Capture the cell that displays the provided text and extract its [x, y] central coordinate. 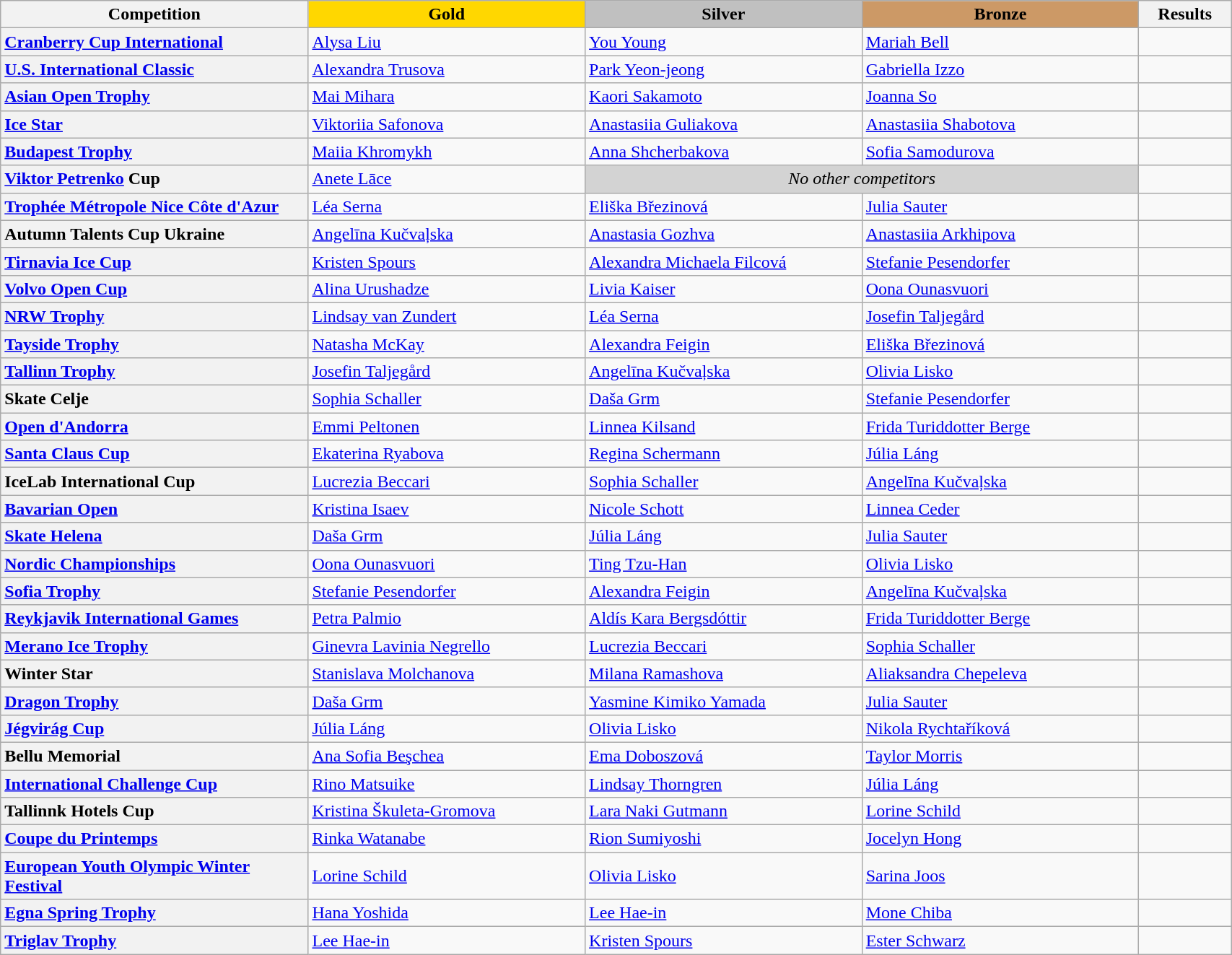
Sofia Samodurova [1000, 152]
Lindsay Thorngren [724, 783]
European Youth Olympic Winter Festival [154, 876]
IceLab International Cup [154, 481]
Kaori Sakamoto [724, 97]
Anastasiia Guliakova [724, 124]
Aldís Kara Bergsdóttir [724, 619]
Joanna So [1000, 97]
Emmi Peltonen [447, 427]
Winter Star [154, 673]
Alexandra Michaela Filcová [724, 261]
Reykjavik International Games [154, 619]
Hana Yoshida [447, 913]
Yasmine Kimiko Yamada [724, 701]
Results [1185, 14]
Lindsay van Zundert [447, 316]
Regina Schermann [724, 454]
Cranberry Cup International [154, 42]
Nicole Schott [724, 509]
Sarina Joos [1000, 876]
Petra Palmio [447, 619]
Alexandra Trusova [447, 69]
Budapest Trophy [154, 152]
Rinka Watanabe [447, 839]
Santa Claus Cup [154, 454]
Ginevra Lavinia Negrello [447, 646]
Ice Star [154, 124]
Kristina Škuleta-Gromova [447, 811]
Rino Matsuike [447, 783]
Sofia Trophy [154, 591]
Anastasiia Arkhipova [1000, 234]
Linnea Ceder [1000, 509]
Park Yeon-jeong [724, 69]
Volvo Open Cup [154, 289]
Ema Doboszová [724, 756]
Alysa Liu [447, 42]
Ekaterina Ryabova [447, 454]
You Young [724, 42]
Lara Naki Gutmann [724, 811]
Gabriella Izzo [1000, 69]
Trophée Métropole Nice Côte d'Azur [154, 206]
Competition [154, 14]
Jégvirág Cup [154, 728]
Alina Urushadze [447, 289]
Mone Chiba [1000, 913]
No other competitors [862, 179]
Skate Helena [154, 536]
Anastasia Gozhva [724, 234]
Ana Sofia Beşchea [447, 756]
Kristina Isaev [447, 509]
Tayside Trophy [154, 344]
Mai Mihara [447, 97]
International Challenge Cup [154, 783]
Viktor Petrenko Cup [154, 179]
Bellu Memorial [154, 756]
U.S. International Classic [154, 69]
Rion Sumiyoshi [724, 839]
Nikola Rychtaříková [1000, 728]
Tallinn Trophy [154, 372]
Jocelyn Hong [1000, 839]
Maiia Khromykh [447, 152]
Livia Kaiser [724, 289]
Linnea Kilsand [724, 427]
Ting Tzu-Han [724, 564]
Egna Spring Trophy [154, 913]
Anna Shcherbakova [724, 152]
Gold [447, 14]
Merano Ice Trophy [154, 646]
Triglav Trophy [154, 941]
Bronze [1000, 14]
Milana Ramashova [724, 673]
Autumn Talents Cup Ukraine [154, 234]
Open d'Andorra [154, 427]
Stanislava Molchanova [447, 673]
Tirnavia Ice Cup [154, 261]
NRW Trophy [154, 316]
Mariah Bell [1000, 42]
Dragon Trophy [154, 701]
Coupe du Printemps [154, 839]
Bavarian Open [154, 509]
Ester Schwarz [1000, 941]
Anastasiia Shabotova [1000, 124]
Skate Celje [154, 399]
Natasha McKay [447, 344]
Asian Open Trophy [154, 97]
Anete Lāce [447, 179]
Silver [724, 14]
Tallinnk Hotels Cup [154, 811]
Taylor Morris [1000, 756]
Viktoriia Safonova [447, 124]
Aliaksandra Chepeleva [1000, 673]
Nordic Championships [154, 564]
